Find where the given text appears and provide that cell's center as [x, y] coordinate. 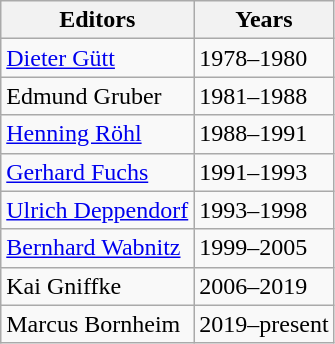
Ulrich Deppendorf [98, 210]
Years [264, 20]
1999–2005 [264, 248]
Henning Röhl [98, 134]
1993–1998 [264, 210]
1988–1991 [264, 134]
2006–2019 [264, 286]
1991–1993 [264, 172]
1981–1988 [264, 96]
Marcus Bornheim [98, 324]
Kai Gniffke [98, 286]
Edmund Gruber [98, 96]
Dieter Gütt [98, 58]
1978–1980 [264, 58]
Bernhard Wabnitz [98, 248]
2019–present [264, 324]
Gerhard Fuchs [98, 172]
Editors [98, 20]
